Scan for the cell matching the given text and deliver its [X, Y] coordinate at center. 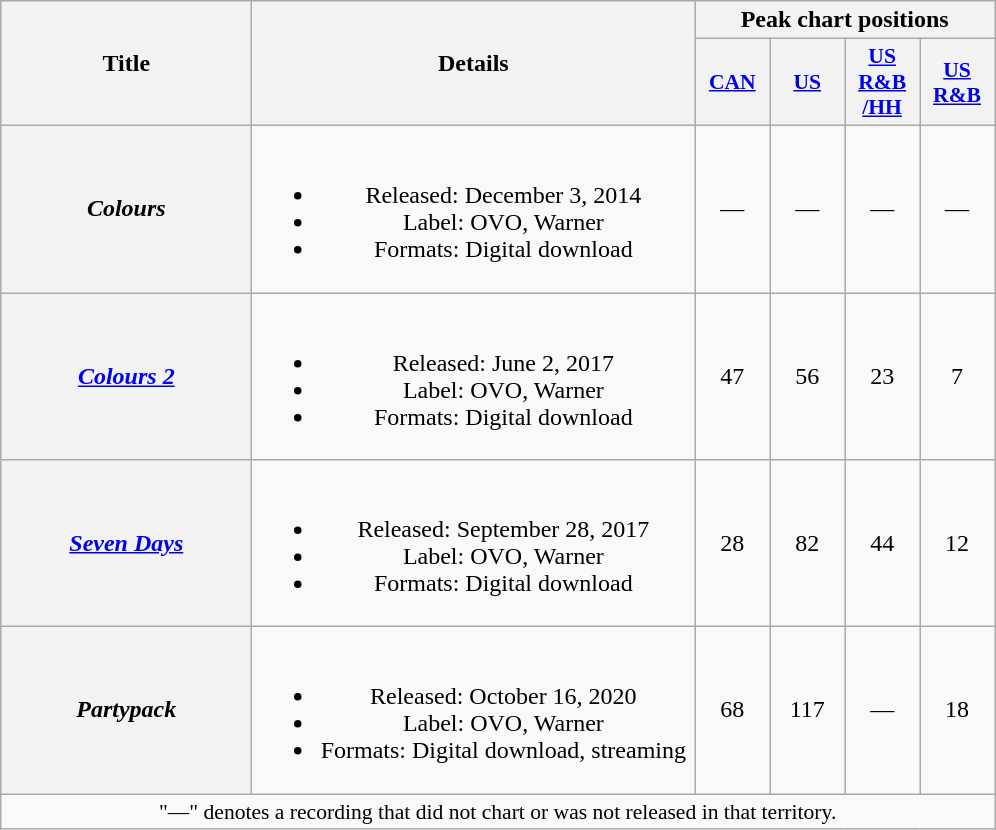
44 [882, 544]
47 [732, 376]
Seven Days [126, 544]
18 [958, 710]
82 [808, 544]
117 [808, 710]
Released: September 28, 2017Label: OVO, WarnerFormats: Digital download [474, 544]
Colours 2 [126, 376]
7 [958, 376]
USR&B/HH [882, 82]
CAN [732, 82]
12 [958, 544]
Colours [126, 208]
Released: June 2, 2017Label: OVO, WarnerFormats: Digital download [474, 376]
Peak chart positions [845, 20]
US [808, 82]
Released: October 16, 2020Label: OVO, WarnerFormats: Digital download, streaming [474, 710]
Released: December 3, 2014Label: OVO, WarnerFormats: Digital download [474, 208]
"—" denotes a recording that did not chart or was not released in that territory. [498, 812]
23 [882, 376]
28 [732, 544]
Details [474, 64]
USR&B [958, 82]
Title [126, 64]
56 [808, 376]
Partypack [126, 710]
68 [732, 710]
